Detect which cell encompasses the target text, then output its (x, y) center coordinate. 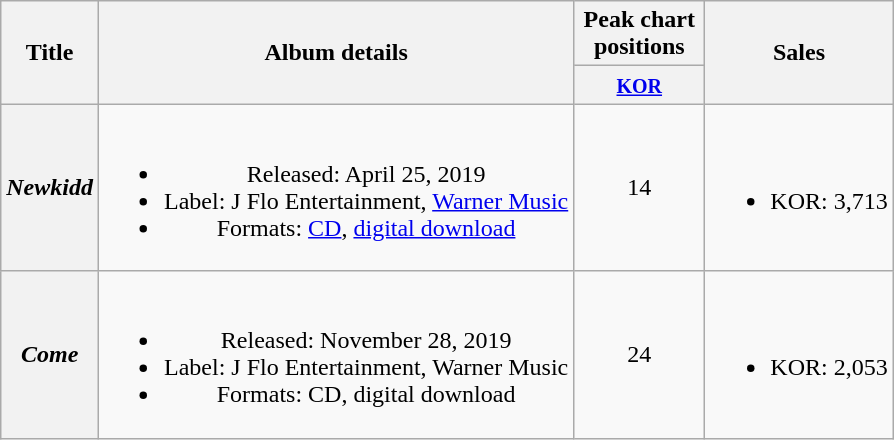
KOR: 2,053 (799, 354)
KOR: 3,713 (799, 188)
KOR (640, 85)
Sales (799, 52)
Released: November 28, 2019Label: J Flo Entertainment, Warner MusicFormats: CD, digital download (336, 354)
14 (640, 188)
Peak chart positions (640, 34)
Album details (336, 52)
Newkidd (50, 188)
24 (640, 354)
Title (50, 52)
Come (50, 354)
Released: April 25, 2019Label: J Flo Entertainment, Warner MusicFormats: CD, digital download (336, 188)
